Return (X, Y) of the center of cell containing provided text 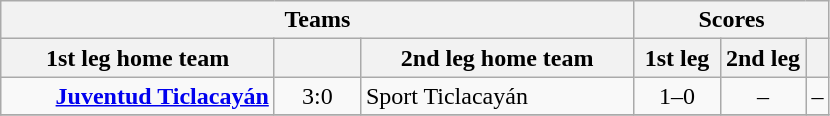
Sport Ticlacayán (497, 96)
Scores (732, 20)
1st leg (677, 58)
2nd leg home team (497, 58)
Teams (318, 20)
Juventud Ticlacayán (138, 96)
1–0 (677, 96)
1st leg home team (138, 58)
2nd leg (763, 58)
3:0 (317, 96)
